Extract the (X, Y) coordinate from the center of the cell holding the provided text.  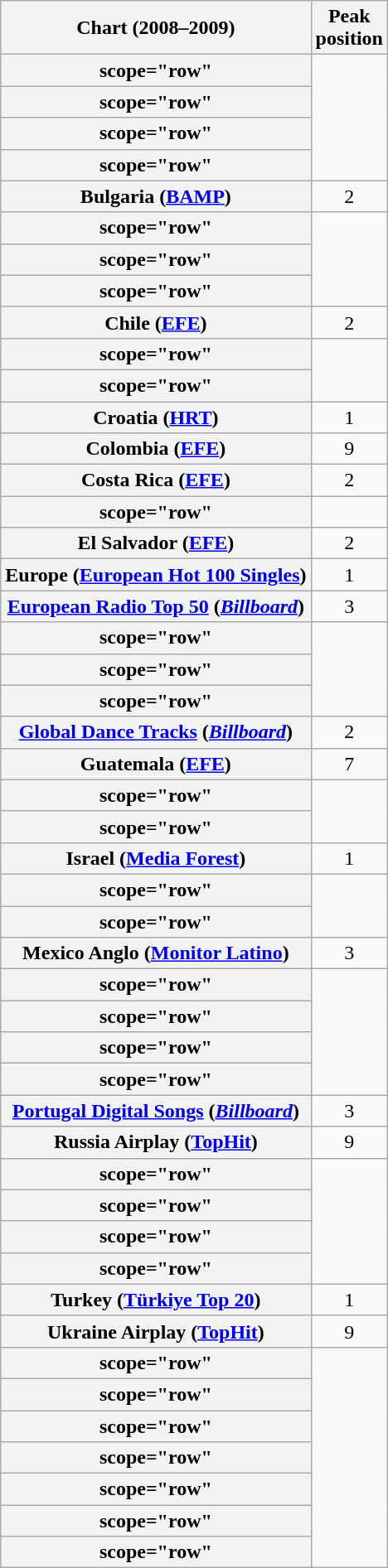
Bulgaria (BAMP) (156, 196)
El Salvador (EFE) (156, 543)
Chart (2008–2009) (156, 28)
Europe (European Hot 100 Singles) (156, 575)
Russia Airplay (TopHit) (156, 1142)
Mexico Anglo (Monitor Latino) (156, 953)
European Radio Top 50 (Billboard) (156, 606)
Croatia (HRT) (156, 417)
Portugal Digital Songs (Billboard) (156, 1111)
Peakposition (349, 28)
Ukraine Airplay (TopHit) (156, 1331)
Turkey (Türkiye Top 20) (156, 1300)
Guatemala (EFE) (156, 764)
Colombia (EFE) (156, 449)
Global Dance Tracks (Billboard) (156, 732)
Israel (Media Forest) (156, 858)
7 (349, 764)
Chile (EFE) (156, 322)
Costa Rica (EFE) (156, 480)
